Capture the cell that displays the provided text and extract its (X, Y) central coordinate. 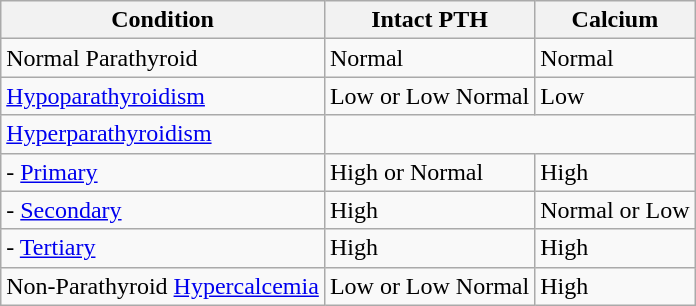
High or Normal (429, 172)
Hyperparathyroidism (163, 134)
Normal Parathyroid (163, 58)
Hypoparathyroidism (163, 96)
- Tertiary (163, 248)
Non-Parathyroid Hypercalcemia (163, 286)
- Secondary (163, 210)
Normal or Low (615, 210)
Calcium (615, 20)
Condition (163, 20)
Low (615, 96)
Intact PTH (429, 20)
- Primary (163, 172)
